Capture the cell that displays the provided text and extract its [x, y] central coordinate. 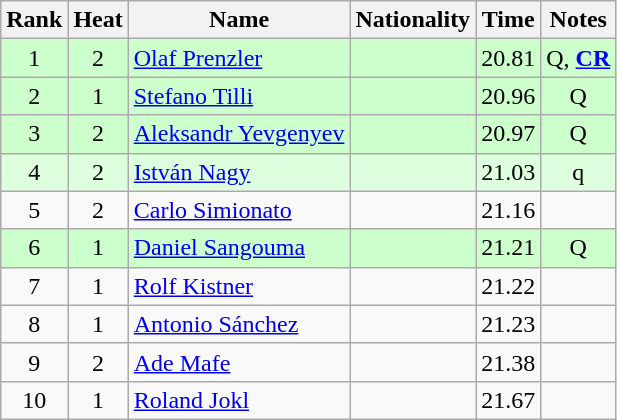
Stefano Tilli [239, 96]
20.96 [508, 96]
20.97 [508, 134]
21.67 [508, 400]
Heat [98, 20]
Notes [578, 20]
Aleksandr Yevgenyev [239, 134]
4 [34, 172]
21.03 [508, 172]
21.21 [508, 248]
9 [34, 362]
Q, CR [578, 58]
21.23 [508, 324]
Rank [34, 20]
21.22 [508, 286]
Daniel Sangouma [239, 248]
7 [34, 286]
Roland Jokl [239, 400]
Olaf Prenzler [239, 58]
5 [34, 210]
Nationality [413, 20]
8 [34, 324]
Carlo Simionato [239, 210]
Antonio Sánchez [239, 324]
6 [34, 248]
q [578, 172]
3 [34, 134]
Time [508, 20]
István Nagy [239, 172]
Name [239, 20]
Ade Mafe [239, 362]
20.81 [508, 58]
10 [34, 400]
Rolf Kistner [239, 286]
21.38 [508, 362]
21.16 [508, 210]
